Output the [X, Y] coordinate of the center of the cell containing the given text.  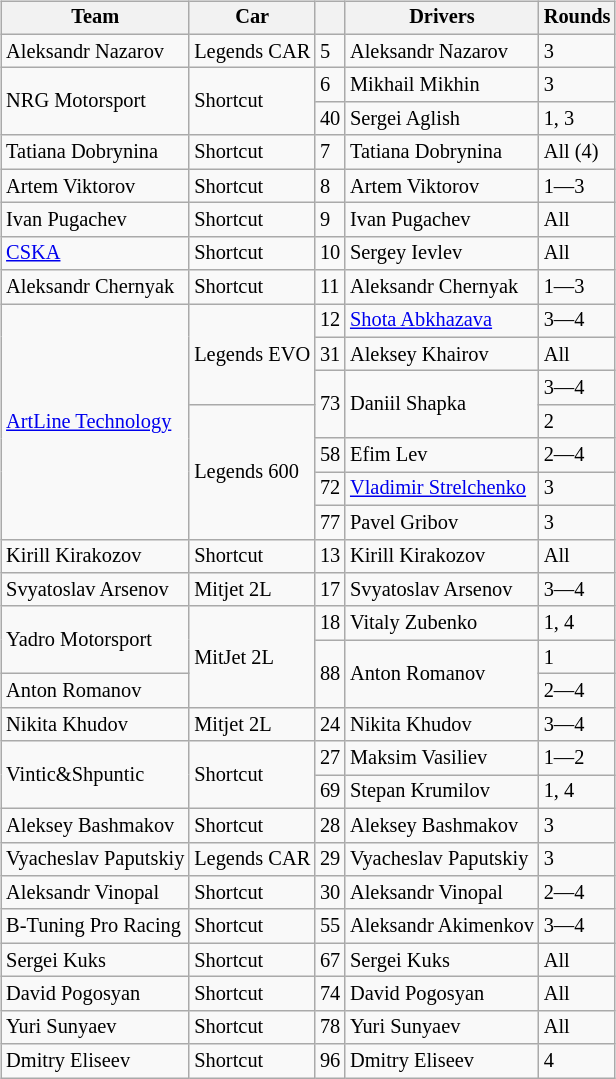
Sergey Ievlev [442, 253]
13 [330, 556]
B-Tuning Pro Racing [95, 926]
Car [252, 18]
Legends 600 [252, 472]
77 [330, 522]
Sergei Aglish [442, 119]
88 [330, 674]
58 [330, 455]
11 [330, 287]
Vitaly Zubenko [442, 623]
8 [330, 186]
Maksim Vasiliev [442, 758]
Drivers [442, 18]
29 [330, 859]
74 [330, 994]
28 [330, 825]
Stepan Krumilov [442, 792]
9 [330, 220]
Pavel Gribov [442, 522]
Legends EVO [252, 354]
24 [330, 724]
6 [330, 85]
Team [95, 18]
ArtLine Technology [95, 422]
67 [330, 960]
4 [578, 1061]
30 [330, 893]
72 [330, 489]
1—2 [578, 758]
Vintic&Shpuntic [95, 774]
Yadro Motorsport [95, 640]
Aleksandr Akimenkov [442, 926]
18 [330, 623]
5 [330, 51]
Daniil Shapka [442, 404]
31 [330, 354]
1, 3 [578, 119]
Efim Lev [442, 455]
17 [330, 590]
1 [578, 657]
Mikhail Mikhin [442, 85]
69 [330, 792]
CSKA [95, 253]
All (4) [578, 152]
Shota Abkhazava [442, 321]
2 [578, 422]
10 [330, 253]
NRG Motorsport [95, 102]
Vladimir Strelchenko [442, 489]
12 [330, 321]
40 [330, 119]
55 [330, 926]
96 [330, 1061]
27 [330, 758]
MitJet 2L [252, 656]
Rounds [578, 18]
7 [330, 152]
78 [330, 1027]
73 [330, 404]
Aleksey Khairov [442, 354]
